Pinpoint the cell where the given text exists, returning its (x, y) midpoint coordinate. 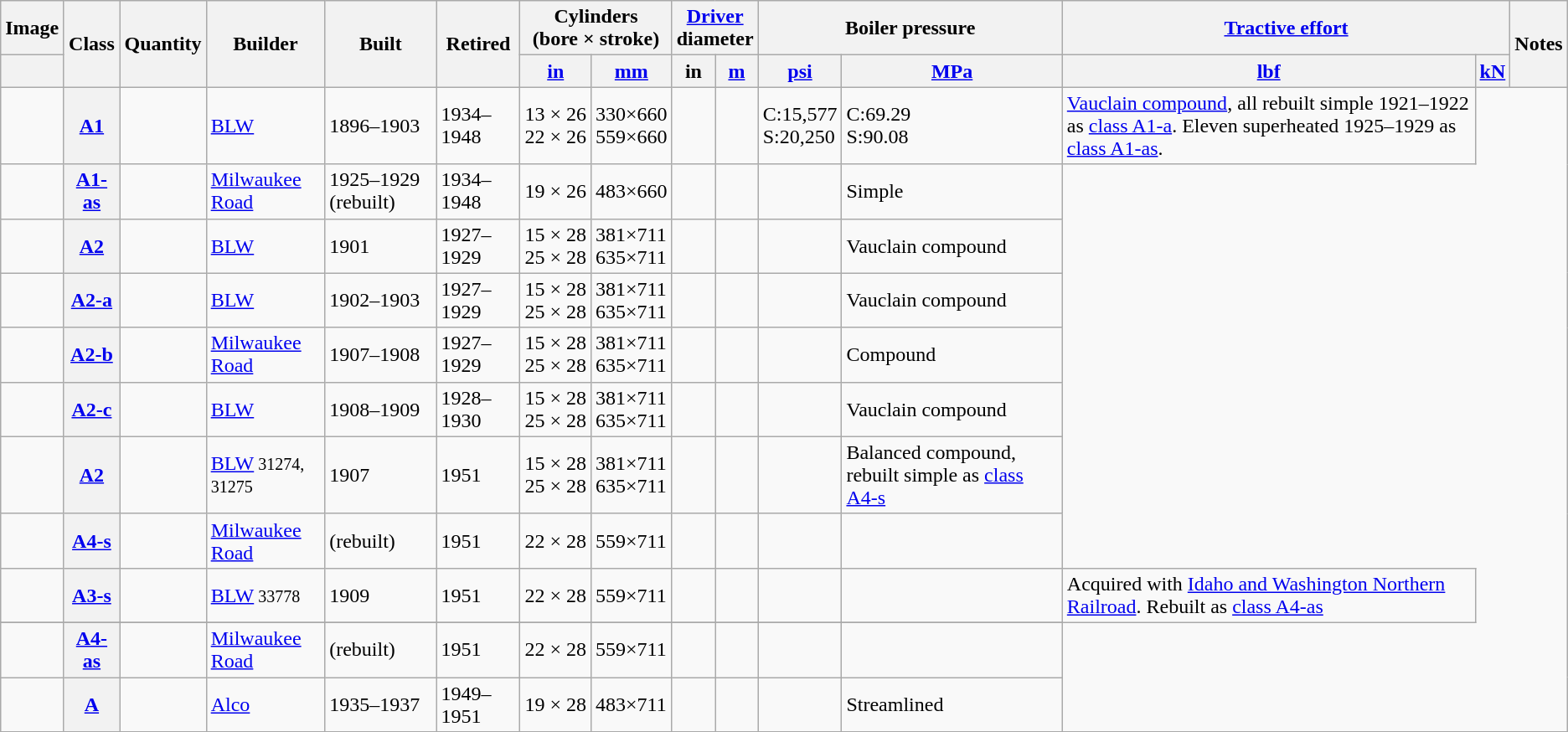
1908–1909 (380, 409)
Streamlined (952, 704)
1949–1951 (478, 704)
19 × 28 (556, 704)
A3-s (92, 595)
Image (32, 28)
mm (632, 71)
Boiler pressure (910, 28)
A4-s (92, 541)
BLW 31274, 31275 (265, 475)
A2-c (92, 409)
Vauclain compound, all rebuilt simple 1921–1922 as class A1-a. Eleven superheated 1925–1929 as class A1-as. (1268, 126)
m (737, 71)
lbf (1268, 71)
A4-as (92, 650)
Driverdiameter (715, 28)
kN (1493, 71)
1902–1903 (380, 300)
Simple (952, 191)
Compound (952, 355)
Class (92, 44)
483×660 (632, 191)
1935–1937 (380, 704)
Acquired with Idaho and Washington Northern Railroad. Rebuilt as class A4-as (1268, 595)
Tractive effort (1286, 28)
A1-as (92, 191)
1896–1903 (380, 126)
BLW 33778 (265, 595)
1909 (380, 595)
1907 (380, 475)
Builder (265, 44)
A2-a (92, 300)
Notes (1539, 44)
Quantity (162, 44)
483×711 (632, 704)
1925–1929 (rebuilt) (380, 191)
MPa (952, 71)
psi (800, 71)
Cylinders(bore × stroke) (596, 28)
1907–1908 (380, 355)
Built (380, 44)
1928–1930 (478, 409)
C:15,577S:20,250 (800, 126)
19 × 26 (556, 191)
1901 (380, 246)
A1 (92, 126)
Balanced compound, rebuilt simple as class A4-s (952, 475)
Alco (265, 704)
13 × 2622 × 26 (556, 126)
330×660559×660 (632, 126)
A2-b (92, 355)
Retired (478, 44)
A (92, 704)
C:69.29S:90.08 (952, 126)
